Return [X, Y] of the center of cell containing provided text 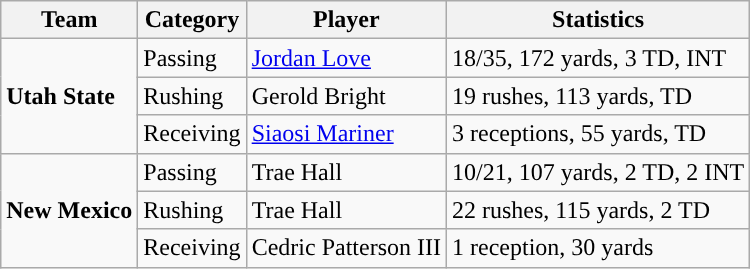
Jordan Love [346, 58]
Utah State [70, 96]
18/35, 172 yards, 3 TD, INT [598, 58]
Team [70, 20]
Statistics [598, 20]
New Mexico [70, 210]
Cedric Patterson III [346, 248]
Siaosi Mariner [346, 134]
22 rushes, 115 yards, 2 TD [598, 210]
Category [192, 20]
10/21, 107 yards, 2 TD, 2 INT [598, 172]
3 receptions, 55 yards, TD [598, 134]
Player [346, 20]
Gerold Bright [346, 96]
1 reception, 30 yards [598, 248]
19 rushes, 113 yards, TD [598, 96]
